Detect which cell encompasses the target text, then output its [x, y] center coordinate. 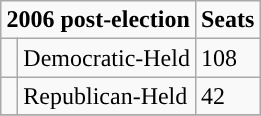
Seats [227, 20]
Democratic-Held [107, 58]
42 [227, 96]
Republican-Held [107, 96]
108 [227, 58]
2006 post-election [98, 20]
